Locate the cell with the specified text and output its (X, Y) center coordinate. 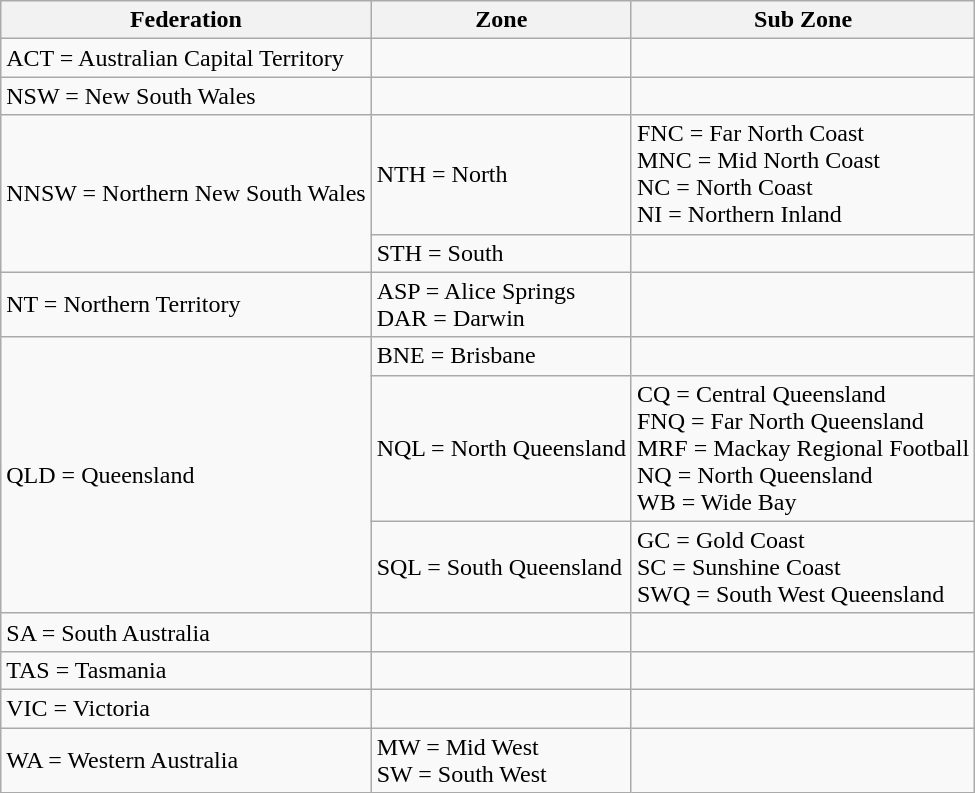
Sub Zone (802, 20)
MW = Mid West SW = South West (501, 760)
VIC = Victoria (186, 708)
QLD = Queensland (186, 475)
GC = Gold Coast SC = Sunshine Coast SWQ = South West Queensland (802, 567)
WA = Western Australia (186, 760)
SA = South Australia (186, 632)
ACT = Australian Capital Territory (186, 58)
NT = Northern Territory (186, 304)
NSW = New South Wales (186, 96)
BNE = Brisbane (501, 356)
NNSW = Northern New South Wales (186, 194)
CQ = Central Queensland FNQ = Far North Queensland MRF = Mackay Regional Football NQ = North Queensland WB = Wide Bay (802, 448)
STH = South (501, 253)
FNC = Far North Coast MNC = Mid North Coast NC = North Coast NI = Northern Inland (802, 174)
Federation (186, 20)
ASP = Alice Springs DAR = Darwin (501, 304)
Zone (501, 20)
SQL = South Queensland (501, 567)
NTH = North (501, 174)
TAS = Tasmania (186, 670)
NQL = North Queensland (501, 448)
